Output the (X, Y) coordinate of the center of the cell containing the given text.  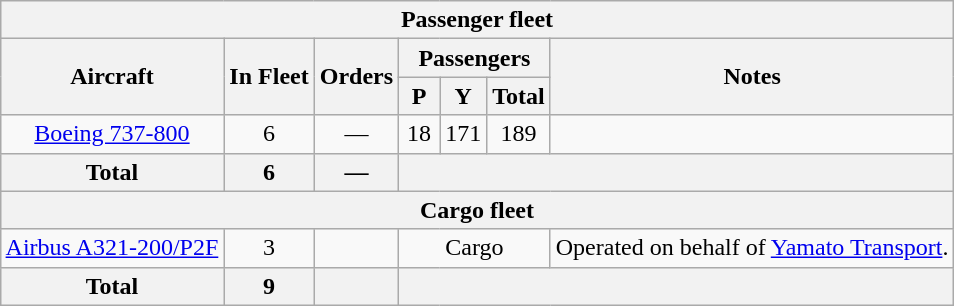
Y (464, 96)
3 (269, 248)
189 (519, 134)
Cargo (475, 248)
Notes (752, 77)
Passenger fleet (477, 20)
Aircraft (112, 77)
Operated on behalf of Yamato Transport. (752, 248)
Airbus A321-200/P2F (112, 248)
171 (464, 134)
9 (269, 286)
In Fleet (269, 77)
Boeing 737-800 (112, 134)
Cargo fleet (477, 210)
Orders (356, 77)
Passengers (475, 58)
P (420, 96)
18 (420, 134)
